Scan for the cell matching the given text and deliver its (X, Y) coordinate at center. 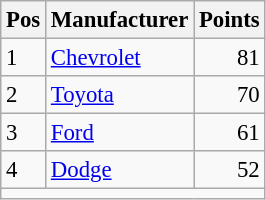
70 (230, 95)
Toyota (120, 95)
1 (24, 58)
3 (24, 133)
2 (24, 95)
Pos (24, 20)
4 (24, 170)
Chevrolet (120, 58)
Ford (120, 133)
Manufacturer (120, 20)
81 (230, 58)
Points (230, 20)
Dodge (120, 170)
52 (230, 170)
61 (230, 133)
